Locate the cell with the specified text and output its [X, Y] center coordinate. 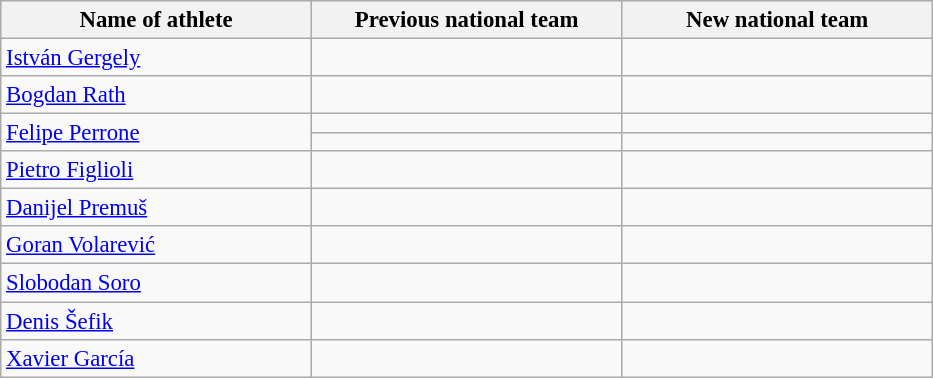
Slobodan Soro [156, 283]
New national team [778, 20]
Xavier García [156, 358]
Danijel Premuš [156, 208]
Pietro Figlioli [156, 170]
Goran Volarević [156, 245]
Felipe Perrone [156, 133]
István Gergely [156, 58]
Name of athlete [156, 20]
Bogdan Rath [156, 95]
Previous national team [466, 20]
Denis Šefik [156, 321]
